Extract the (X, Y) coordinate from the center of the cell holding the provided text.  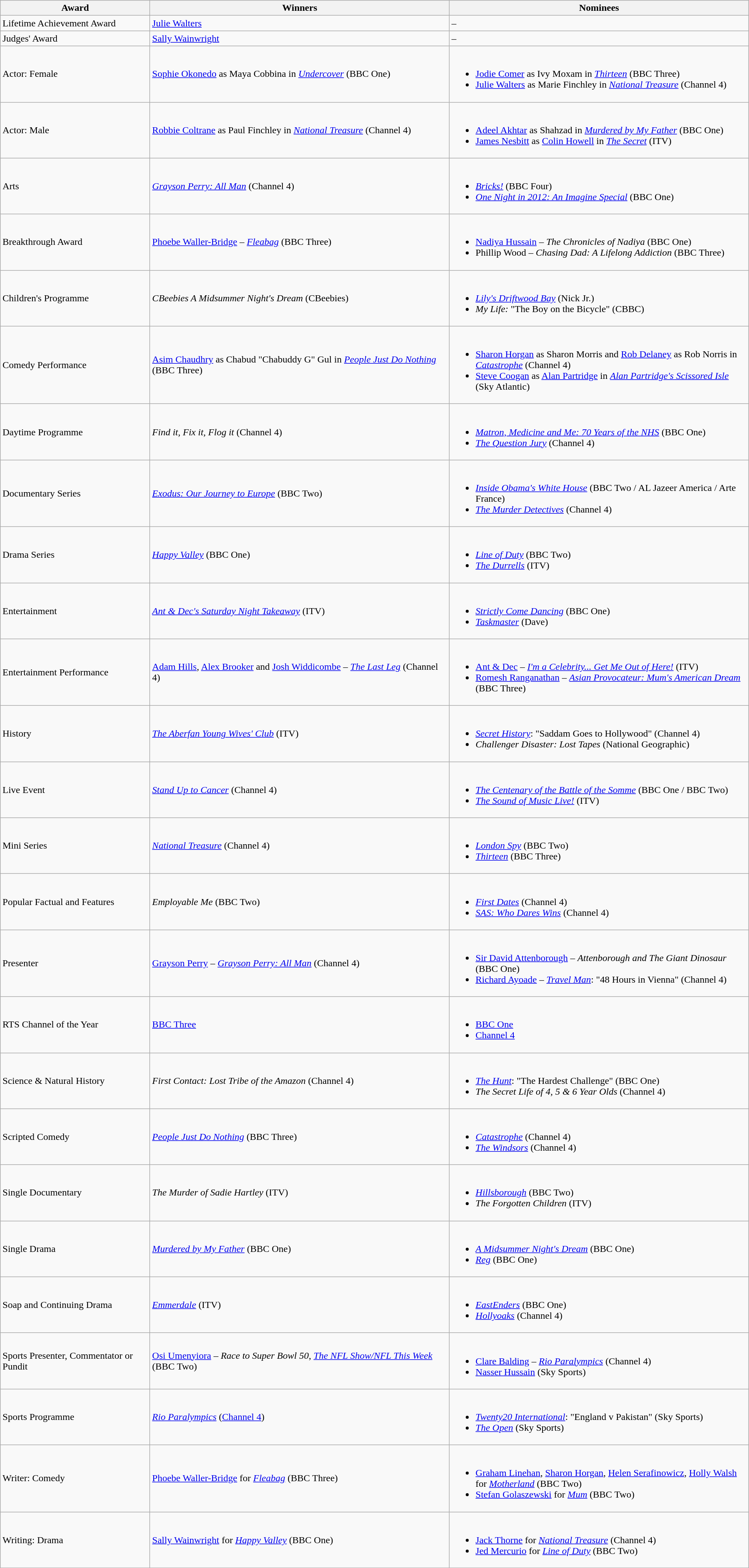
Grayson Perry: All Man (Channel 4) (300, 186)
Find it, Fix it, Flog it (Channel 4) (300, 432)
Live Event (75, 790)
CBeebies A Midsummer Night's Dream (CBeebies) (300, 298)
A Midsummer Night's Dream (BBC One)Reg (BBC One) (599, 1249)
Breakthrough Award (75, 242)
First Dates (Channel 4)SAS: Who Dares Wins (Channel 4) (599, 902)
The Murder of Sadie Hartley (ITV) (300, 1193)
Lily's Driftwood Bay (Nick Jr.)My Life: "The Boy on the Bicycle" (CBBC) (599, 298)
Adam Hills, Alex Brooker and Josh Widdicombe – The Last Leg (Channel 4) (300, 672)
Bricks! (BBC Four)One Night in 2012: An Imagine Special (BBC One) (599, 186)
Sports Presenter, Commentator or Pundit (75, 1361)
Sports Programme (75, 1417)
Comedy Performance (75, 365)
Actor: Female (75, 74)
Graham Linehan, Sharon Horgan, Helen Serafinowicz, Holly Walsh for Motherland (BBC Two)Stefan Golaszewski for Mum (BBC Two) (599, 1478)
Sophie Okonedo as Maya Cobbina in Undercover (BBC One) (300, 74)
Popular Factual and Features (75, 902)
Presenter (75, 963)
Jodie Comer as Ivy Moxam in Thirteen (BBC Three)Julie Walters as Marie Finchley in National Treasure (Channel 4) (599, 74)
Grayson Perry – Grayson Perry: All Man (Channel 4) (300, 963)
Nominees (599, 8)
Happy Valley (BBC One) (300, 555)
Osi Umenyiora – Race to Super Bowl 50, The NFL Show/NFL This Week (BBC Two) (300, 1361)
Mini Series (75, 846)
The Hunt: "The Hardest Challenge" (BBC One)The Secret Life of 4, 5 & 6 Year Olds (Channel 4) (599, 1081)
Soap and Continuing Drama (75, 1305)
Judges' Award (75, 38)
Robbie Coltrane as Paul Finchley in National Treasure (Channel 4) (300, 130)
Strictly Come Dancing (BBC One)Taskmaster (Dave) (599, 611)
RTS Channel of the Year (75, 1025)
Murdered by My Father (BBC One) (300, 1249)
Award (75, 8)
Documentary Series (75, 493)
Sally Wainwright for Happy Valley (BBC One) (300, 1540)
Writing: Drama (75, 1540)
Writer: Comedy (75, 1478)
Daytime Programme (75, 432)
BBC Three (300, 1025)
Scripted Comedy (75, 1137)
Drama Series (75, 555)
Entertainment Performance (75, 672)
Arts (75, 186)
Rio Paralympics (Channel 4) (300, 1417)
Julie Walters (300, 23)
Sir David Attenborough – Attenborough and The Giant Dinosaur (BBC One)Richard Ayoade – Travel Man: "48 Hours in Vienna" (Channel 4) (599, 963)
Matron, Medicine and Me: 70 Years of the NHS (BBC One)The Question Jury (Channel 4) (599, 432)
People Just Do Nothing (BBC Three) (300, 1137)
The Aberfan Young Wives' Club (ITV) (300, 734)
History (75, 734)
Jack Thorne for National Treasure (Channel 4)Jed Mercurio for Line of Duty (BBC Two) (599, 1540)
EastEnders (BBC One)Hollyoaks (Channel 4) (599, 1305)
Phoebe Waller-Bridge for Fleabag (BBC Three) (300, 1478)
Line of Duty (BBC Two)The Durrells (ITV) (599, 555)
Nadiya Hussain – The Chronicles of Nadiya (BBC One)Phillip Wood – Chasing Dad: A Lifelong Addiction (BBC Three) (599, 242)
Exodus: Our Journey to Europe (BBC Two) (300, 493)
Ant & Dec's Saturday Night Takeaway (ITV) (300, 611)
London Spy (BBC Two)Thirteen (BBC Three) (599, 846)
Ant & Dec – I'm a Celebrity... Get Me Out of Here! (ITV)Romesh Ranganathan – Asian Provocateur: Mum's American Dream (BBC Three) (599, 672)
Clare Balding – Rio Paralympics (Channel 4)Nasser Hussain (Sky Sports) (599, 1361)
Adeel Akhtar as Shahzad in Murdered by My Father (BBC One)James Nesbitt as Colin Howell in The Secret (ITV) (599, 130)
Sally Wainwright (300, 38)
The Centenary of the Battle of the Somme (BBC One / BBC Two)The Sound of Music Live! (ITV) (599, 790)
Emmerdale (ITV) (300, 1305)
BBC OneChannel 4 (599, 1025)
Hillsborough (BBC Two)The Forgotten Children (ITV) (599, 1193)
Entertainment (75, 611)
Science & Natural History (75, 1081)
Inside Obama's White House (BBC Two / AL Jazeer America / Arte France)The Murder Detectives (Channel 4) (599, 493)
Single Documentary (75, 1193)
Lifetime Achievement Award (75, 23)
Twenty20 International: "England v Pakistan" (Sky Sports)The Open (Sky Sports) (599, 1417)
National Treasure (Channel 4) (300, 846)
Stand Up to Cancer (Channel 4) (300, 790)
Asim Chaudhry as Chabud "Chabuddy G" Gul in People Just Do Nothing (BBC Three) (300, 365)
First Contact: Lost Tribe of the Amazon (Channel 4) (300, 1081)
Actor: Male (75, 130)
Catastrophe (Channel 4)The Windsors (Channel 4) (599, 1137)
Winners (300, 8)
Children's Programme (75, 298)
Phoebe Waller-Bridge – Fleabag (BBC Three) (300, 242)
Single Drama (75, 1249)
Employable Me (BBC Two) (300, 902)
Secret History: "Saddam Goes to Hollywood" (Channel 4)Challenger Disaster: Lost Tapes (National Geographic) (599, 734)
